Return the (X, Y) coordinate for the center point of the cell that contains the specified text.  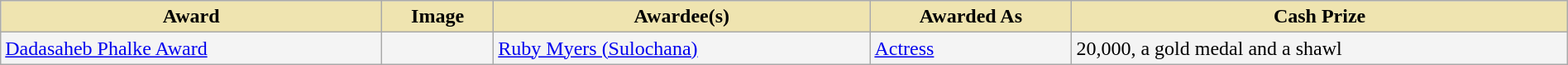
Cash Prize (1320, 17)
Awarded As (971, 17)
Ruby Myers (Sulochana) (681, 48)
Image (437, 17)
Award (192, 17)
Actress (971, 48)
Awardee(s) (681, 17)
Dadasaheb Phalke Award (192, 48)
20,000, a gold medal and a shawl (1320, 48)
